Provide the (X, Y) coordinate of the cell's center where the given text is located.  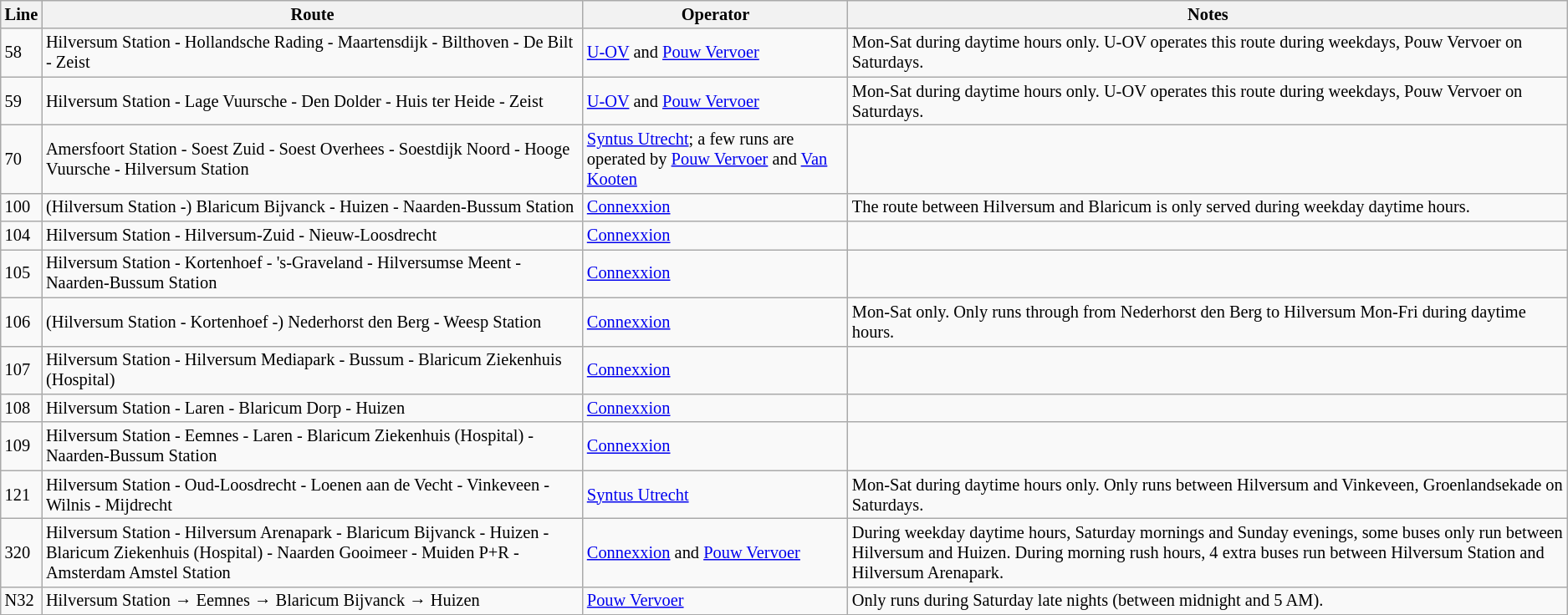
121 (22, 495)
107 (22, 370)
Hilversum Station - Oud-Loosdrecht - Loenen aan de Vecht - Vinkeveen - Wilnis - Mijdrecht (313, 495)
106 (22, 322)
108 (22, 408)
Connexxion and Pouw Vervoer (716, 552)
Syntus Utrecht (716, 495)
Amersfoort Station - Soest Zuid - Soest Overhees - Soestdijk Noord - Hooge Vuursche - Hilversum Station (313, 159)
100 (22, 207)
Hilversum Station - Laren - Blaricum Dorp - Huizen (313, 408)
(Hilversum Station -) Blaricum Bijvanck - Huizen - Naarden-Bussum Station (313, 207)
105 (22, 273)
Route (313, 14)
Line (22, 14)
Hilversum Station - Hilversum-Zuid - Nieuw-Loosdrecht (313, 236)
Pouw Vervoer (716, 601)
Hilversum Station → Eemnes → Blaricum Bijvanck → Huizen (313, 601)
Hilversum Station - Kortenhoef - 's-Graveland - Hilversumse Meent - Naarden-Bussum Station (313, 273)
Operator (716, 14)
Mon-Sat during daytime hours only. Only runs between Hilversum and Vinkeveen, Groenlandsekade on Saturdays. (1208, 495)
Mon-Sat only. Only runs through from Nederhorst den Berg to Hilversum Mon-Fri during daytime hours. (1208, 322)
Syntus Utrecht; a few runs are operated by Pouw Vervoer and Van Kooten (716, 159)
Hilversum Station - Hollandsche Rading - Maartensdijk - Bilthoven - De Bilt - Zeist (313, 53)
109 (22, 446)
The route between Hilversum and Blaricum is only served during weekday daytime hours. (1208, 207)
58 (22, 53)
Only runs during Saturday late nights (between midnight and 5 AM). (1208, 601)
Hilversum Station - Hilversum Mediapark - Bussum - Blaricum Ziekenhuis (Hospital) (313, 370)
N32 (22, 601)
320 (22, 552)
70 (22, 159)
104 (22, 236)
59 (22, 101)
Hilversum Station - Eemnes - Laren - Blaricum Ziekenhuis (Hospital) - Naarden-Bussum Station (313, 446)
(Hilversum Station - Kortenhoef -) Nederhorst den Berg - Weesp Station (313, 322)
Hilversum Station - Lage Vuursche - Den Dolder - Huis ter Heide - Zeist (313, 101)
Notes (1208, 14)
